Search for the cell housing the specified text and yield its [X, Y] center coordinate. 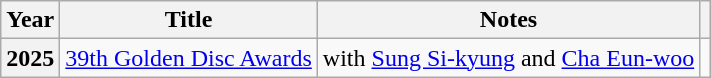
2025 [30, 58]
Title [189, 20]
Notes [508, 20]
with Sung Si-kyung and Cha Eun-woo [508, 58]
Year [30, 20]
39th Golden Disc Awards [189, 58]
